Scan for the cell matching the given text and deliver its (x, y) coordinate at center. 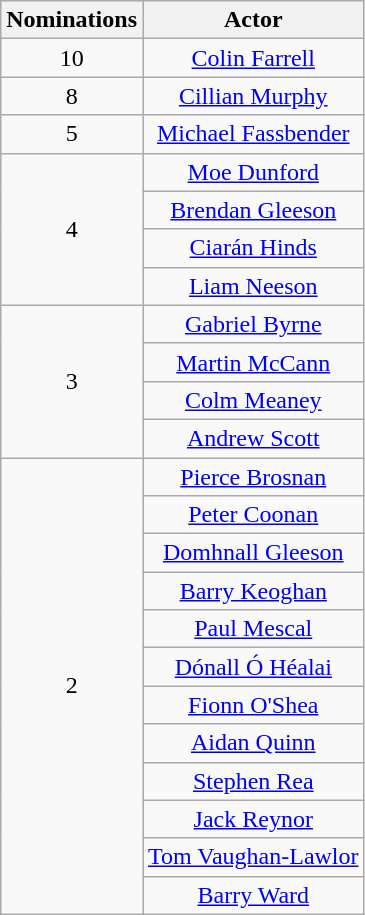
Andrew Scott (253, 438)
Aidan Quinn (253, 743)
Domhnall Gleeson (253, 553)
Martin McCann (253, 362)
Ciarán Hinds (253, 248)
8 (72, 96)
Colin Farrell (253, 58)
Nominations (72, 20)
Jack Reynor (253, 819)
Gabriel Byrne (253, 324)
2 (72, 686)
Actor (253, 20)
Peter Coonan (253, 515)
Paul Mescal (253, 629)
Michael Fassbender (253, 134)
Moe Dunford (253, 172)
Pierce Brosnan (253, 477)
Colm Meaney (253, 400)
3 (72, 381)
10 (72, 58)
Brendan Gleeson (253, 210)
Barry Ward (253, 895)
Fionn O'Shea (253, 705)
Stephen Rea (253, 781)
Liam Neeson (253, 286)
Barry Keoghan (253, 591)
Cillian Murphy (253, 96)
4 (72, 229)
5 (72, 134)
Dónall Ó Héalai (253, 667)
Tom Vaughan-Lawlor (253, 857)
